Identify which cell holds the provided text, then report its [X, Y] central coordinate. 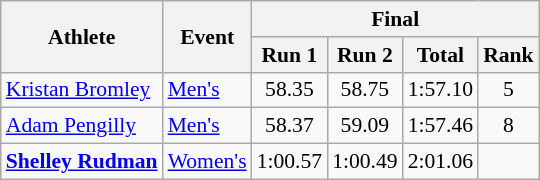
58.75 [364, 90]
Total [440, 55]
Athlete [82, 36]
1:57.10 [440, 90]
59.09 [364, 126]
Adam Pengilly [82, 126]
Run 2 [364, 55]
8 [508, 126]
Run 1 [290, 55]
Kristan Bromley [82, 90]
58.37 [290, 126]
1:00.57 [290, 162]
Final [396, 19]
58.35 [290, 90]
Event [208, 36]
1:57.46 [440, 126]
5 [508, 90]
Women's [208, 162]
Shelley Rudman [82, 162]
Rank [508, 55]
2:01.06 [440, 162]
1:00.49 [364, 162]
